Output the (X, Y) coordinate of the center of the cell containing the given text.  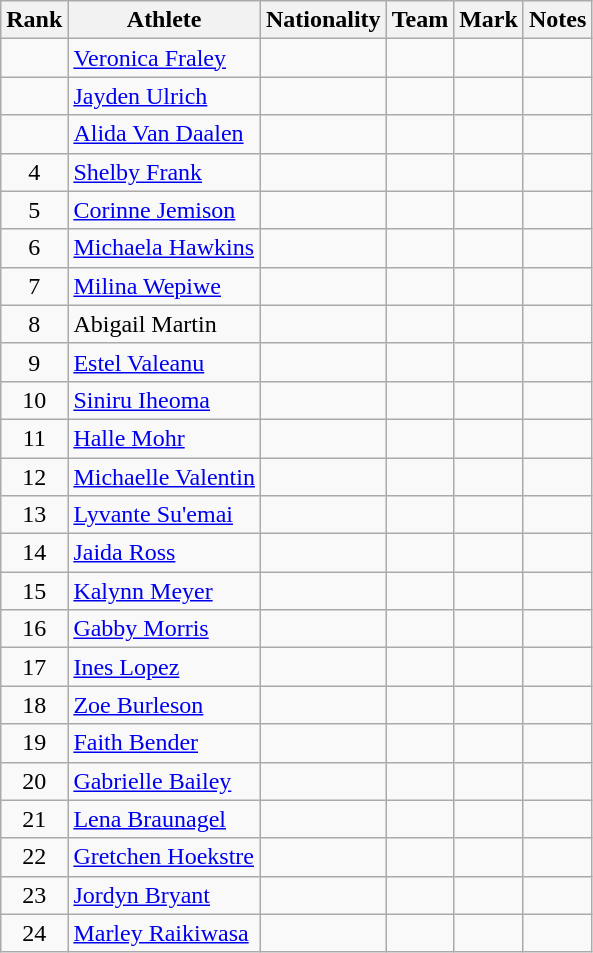
Marley Raikiwasa (164, 933)
16 (34, 629)
17 (34, 667)
Ines Lopez (164, 667)
24 (34, 933)
Alida Van Daalen (164, 134)
5 (34, 210)
Team (420, 20)
18 (34, 705)
Mark (489, 20)
9 (34, 362)
Michaela Hawkins (164, 248)
15 (34, 591)
Kalynn Meyer (164, 591)
Gabrielle Bailey (164, 781)
Corinne Jemison (164, 210)
Jayden Ulrich (164, 96)
10 (34, 400)
Siniru Iheoma (164, 400)
7 (34, 286)
Notes (557, 20)
13 (34, 515)
Estel Valeanu (164, 362)
Veronica Fraley (164, 58)
Lena Braunagel (164, 819)
Nationality (323, 20)
4 (34, 172)
Gabby Morris (164, 629)
11 (34, 438)
Michaelle Valentin (164, 477)
Gretchen Hoekstre (164, 857)
Shelby Frank (164, 172)
Lyvante Su'emai (164, 515)
Jordyn Bryant (164, 895)
Halle Mohr (164, 438)
Abigail Martin (164, 324)
Zoe Burleson (164, 705)
Faith Bender (164, 743)
12 (34, 477)
6 (34, 248)
14 (34, 553)
Milina Wepiwe (164, 286)
19 (34, 743)
23 (34, 895)
8 (34, 324)
20 (34, 781)
21 (34, 819)
22 (34, 857)
Athlete (164, 20)
Rank (34, 20)
Jaida Ross (164, 553)
